From the cell containing the given text, extract its center point as (x, y) coordinate. 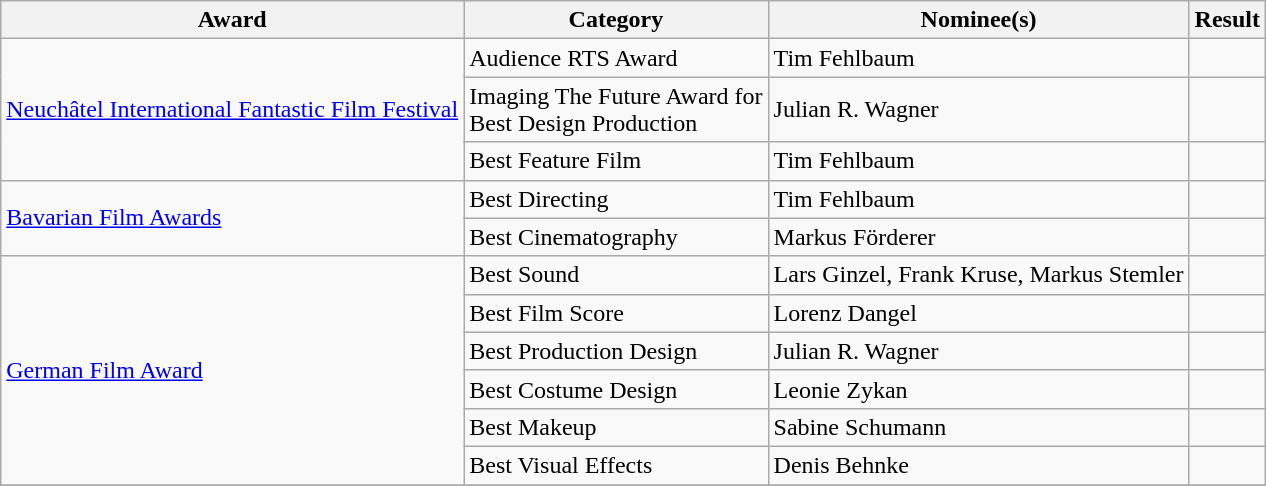
Award (232, 20)
Best Feature Film (616, 161)
Nominee(s) (978, 20)
Denis Behnke (978, 465)
Lorenz Dangel (978, 313)
Neuchâtel International Fantastic Film Festival (232, 110)
Markus Förderer (978, 237)
Best Makeup (616, 427)
Result (1227, 20)
Category (616, 20)
Audience RTS Award (616, 58)
Best Production Design (616, 351)
Lars Ginzel, Frank Kruse, Markus Stemler (978, 275)
Best Visual Effects (616, 465)
Best Costume Design (616, 389)
Sabine Schumann (978, 427)
Leonie Zykan (978, 389)
Bavarian Film Awards (232, 218)
Best Sound (616, 275)
Best Directing (616, 199)
German Film Award (232, 370)
Best Cinematography (616, 237)
Imaging The Future Award forBest Design Production (616, 110)
Best Film Score (616, 313)
